Provide the (x, y) coordinate of the cell's center where the given text is located.  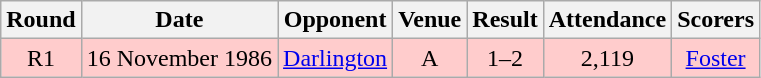
Result (505, 20)
Scorers (716, 20)
Round (41, 20)
Venue (430, 20)
Attendance (607, 20)
A (430, 58)
Opponent (336, 20)
2,119 (607, 58)
Foster (716, 58)
Date (179, 20)
Darlington (336, 58)
1–2 (505, 58)
R1 (41, 58)
16 November 1986 (179, 58)
